Find where the given text appears and provide that cell's center as (x, y) coordinate. 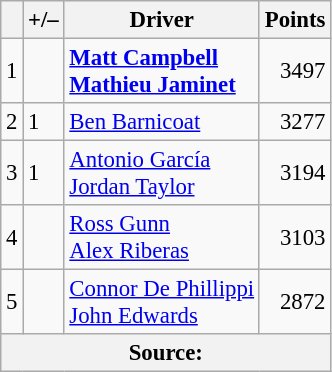
3194 (294, 174)
Antonio García Jordan Taylor (162, 174)
3277 (294, 122)
3 (12, 174)
Connor De Phillippi John Edwards (162, 302)
Ross Gunn Alex Riberas (162, 238)
3497 (294, 72)
5 (12, 302)
2 (12, 122)
+/– (44, 20)
3103 (294, 238)
Driver (162, 20)
Points (294, 20)
4 (12, 238)
Ben Barnicoat (162, 122)
Source: (166, 353)
Matt Campbell Mathieu Jaminet (162, 72)
2872 (294, 302)
